Locate the cell with the specified text and output its (X, Y) center coordinate. 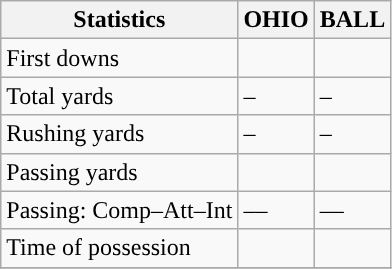
Rushing yards (120, 134)
Statistics (120, 20)
Total yards (120, 96)
OHIO (276, 20)
Passing: Comp–Att–Int (120, 210)
Passing yards (120, 172)
First downs (120, 58)
BALL (352, 20)
Time of possession (120, 248)
